Find where the given text appears and provide that cell's center as (X, Y) coordinate. 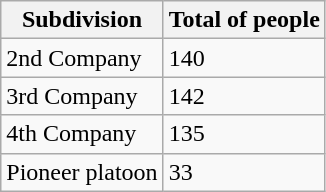
3rd Company (82, 96)
4th Company (82, 134)
Pioneer platoon (82, 172)
Total of people (244, 20)
33 (244, 172)
Subdivision (82, 20)
2nd Company (82, 58)
135 (244, 134)
142 (244, 96)
140 (244, 58)
